Locate the cell with the specified text and output its (x, y) center coordinate. 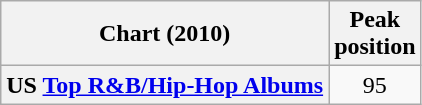
Chart (2010) (165, 34)
95 (375, 85)
Peakposition (375, 34)
US Top R&B/Hip-Hop Albums (165, 85)
